Provide the (x, y) coordinate of the cell's center where the given text is located.  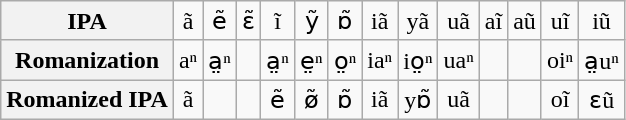
a̤uⁿ (602, 60)
o̤ⁿ (345, 60)
iaⁿ (380, 60)
oĩ (560, 100)
aũ (525, 21)
Romanized IPA (88, 100)
io̤ⁿ (418, 60)
uaⁿ (458, 60)
yã (418, 21)
ĩ (278, 21)
ø̃ (311, 100)
ỹ (311, 21)
ɛũ (602, 100)
ɛ̃ (248, 21)
e̤ⁿ (311, 60)
oiⁿ (560, 60)
uĩ (560, 21)
IPA (88, 21)
aⁿ (188, 60)
iũ (602, 21)
yɒ̃ (418, 100)
Romanization (88, 60)
aĩ (493, 21)
